Output the [X, Y] coordinate of the center of the cell containing the given text.  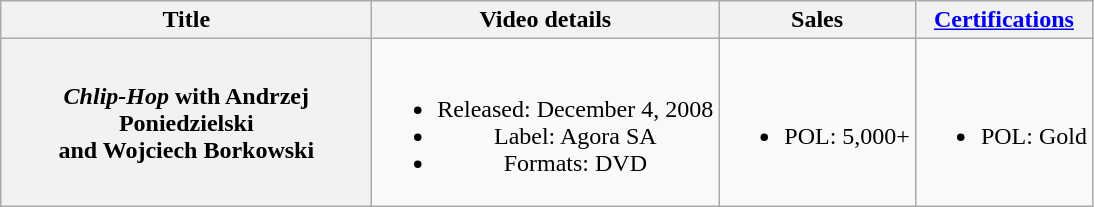
POL: 5,000+ [818, 122]
POL: Gold [1004, 122]
Sales [818, 20]
Certifications [1004, 20]
Chlip-Hop with Andrzej Poniedzielskiand Wojciech Borkowski [186, 122]
Title [186, 20]
Released: December 4, 2008Label: Agora SAFormats: DVD [546, 122]
Video details [546, 20]
